Extract the (X, Y) coordinate from the center of the cell holding the provided text.  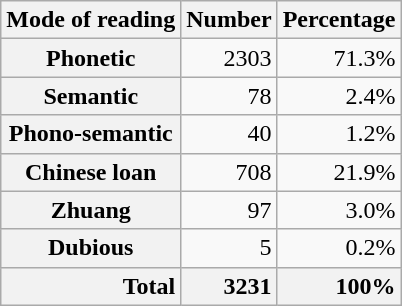
Percentage (339, 20)
5 (229, 248)
40 (229, 134)
Number (229, 20)
78 (229, 96)
1.2% (339, 134)
Zhuang (91, 210)
97 (229, 210)
Phonetic (91, 58)
Semantic (91, 96)
0.2% (339, 248)
21.9% (339, 172)
2.4% (339, 96)
708 (229, 172)
Mode of reading (91, 20)
Chinese loan (91, 172)
3231 (229, 286)
100% (339, 286)
3.0% (339, 210)
71.3% (339, 58)
Total (91, 286)
2303 (229, 58)
Phono-semantic (91, 134)
Dubious (91, 248)
